Detect which cell encompasses the target text, then output its [x, y] center coordinate. 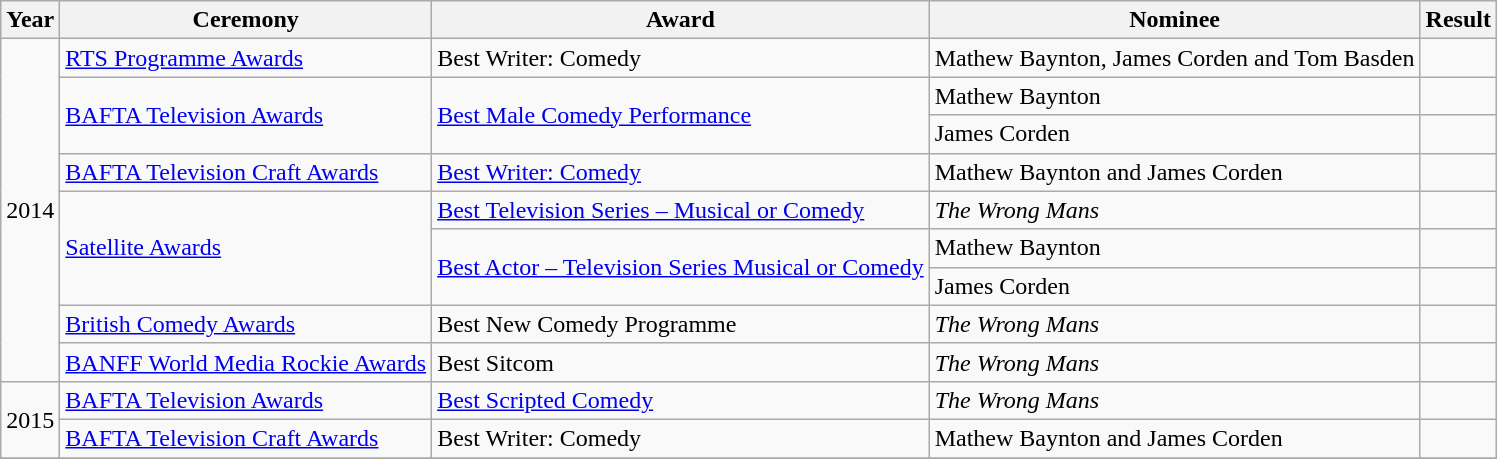
Result [1458, 20]
Best Television Series – Musical or Comedy [681, 210]
2014 [30, 210]
Best Scripted Comedy [681, 400]
RTS Programme Awards [246, 58]
Ceremony [246, 20]
Best Sitcom [681, 362]
Year [30, 20]
Best Actor – Television Series Musical or Comedy [681, 267]
Best New Comedy Programme [681, 324]
Award [681, 20]
2015 [30, 419]
Best Male Comedy Performance [681, 115]
Mathew Baynton, James Corden and Tom Basden [1174, 58]
BANFF World Media Rockie Awards [246, 362]
Satellite Awards [246, 248]
Nominee [1174, 20]
British Comedy Awards [246, 324]
